Output the (x, y) coordinate of the center of the cell containing the given text.  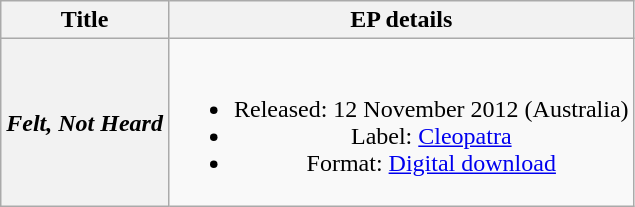
Title (85, 20)
Released: 12 November 2012 (Australia)Label: CleopatraFormat: Digital download (401, 122)
EP details (401, 20)
Felt, Not Heard (85, 122)
